Determine the (X, Y) coordinate at the center of the cell enclosing the given text.  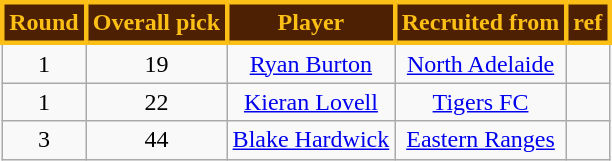
Blake Hardwick (311, 140)
3 (44, 140)
ref (588, 22)
Tigers FC (481, 102)
Eastern Ranges (481, 140)
North Adelaide (481, 63)
Player (311, 22)
Round (44, 22)
44 (156, 140)
19 (156, 63)
Ryan Burton (311, 63)
22 (156, 102)
Kieran Lovell (311, 102)
Overall pick (156, 22)
Recruited from (481, 22)
